Return the [x, y] coordinate for the center point of the cell that contains the specified text.  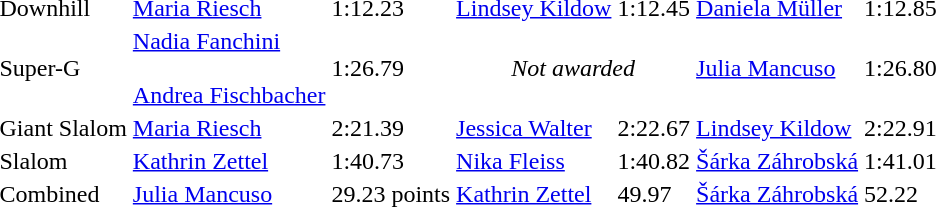
Jessica Walter [534, 128]
Julia Mancuso [778, 68]
Nika Fleiss [534, 161]
Lindsey Kildow [778, 128]
1:40.73 [391, 161]
Not awarded [574, 68]
1:26.79 [391, 68]
1:40.82 [654, 161]
Kathrin Zettel [229, 161]
Šárka Záhrobská [778, 161]
2:21.39 [391, 128]
Maria Riesch [229, 128]
2:22.67 [654, 128]
Nadia FanchiniAndrea Fischbacher [229, 68]
